Capture the cell that displays the provided text and extract its [x, y] central coordinate. 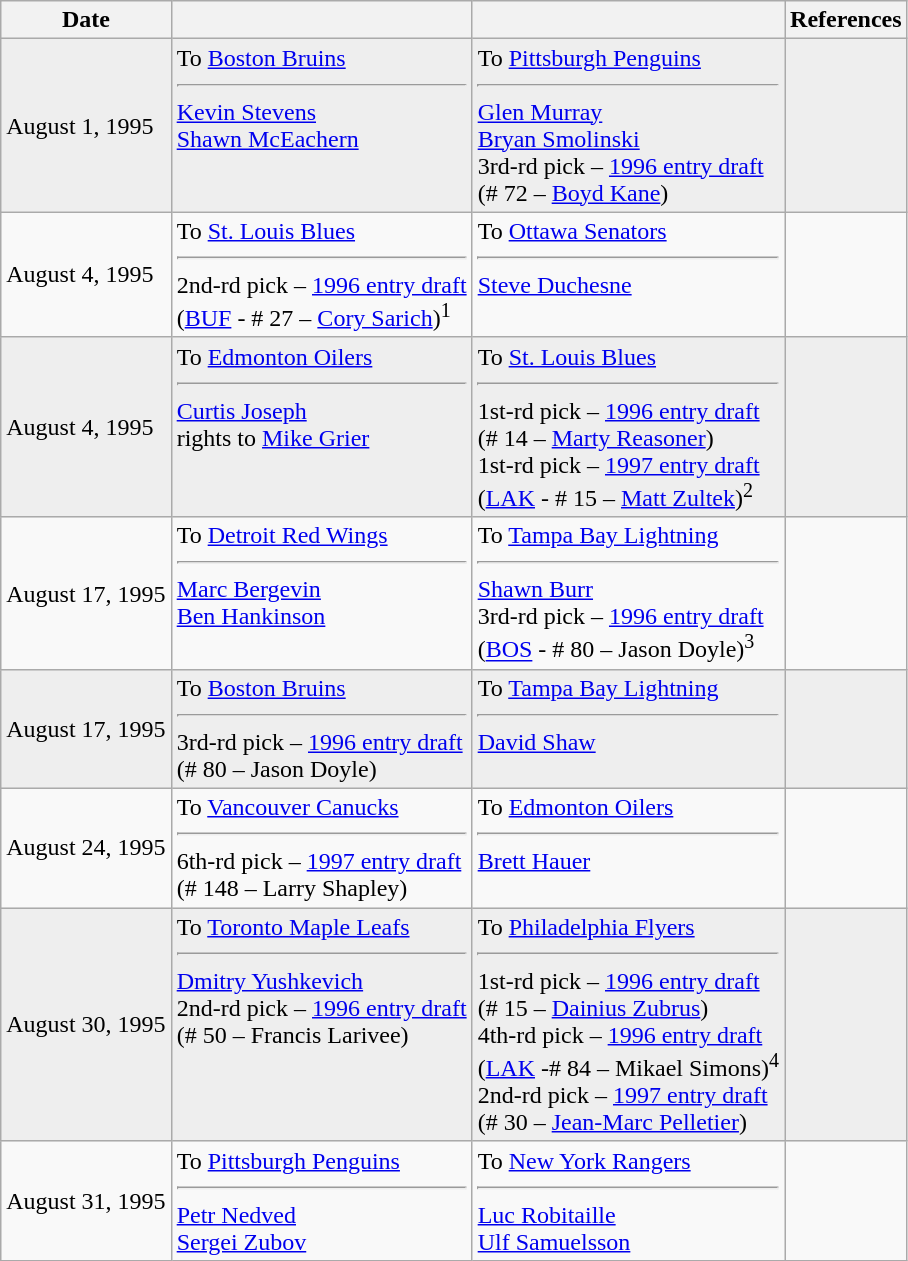
To Edmonton OilersCurtis Josephrights to Mike Grier [322, 427]
To Pittsburgh PenguinsPetr NedvedSergei Zubov [322, 1200]
To St. Louis Blues1st-rd pick – 1996 entry draft(# 14 – Marty Reasoner)1st-rd pick – 1997 entry draft(LAK - # 15 – Matt Zultek)2 [628, 427]
August 1, 1995 [86, 126]
To Tampa Bay LightningDavid Shaw [628, 730]
To Boston Bruins3rd-rd pick – 1996 entry draft(# 80 – Jason Doyle) [322, 730]
Date [86, 20]
August 30, 1995 [86, 1025]
To Toronto Maple LeafsDmitry Yushkevich2nd-rd pick – 1996 entry draft(# 50 – Francis Larivee) [322, 1025]
To Boston BruinsKevin StevensShawn McEachern [322, 126]
To Detroit Red WingsMarc BergevinBen Hankinson [322, 594]
To New York RangersLuc RobitailleUlf Samuelsson [628, 1200]
To Edmonton OilersBrett Hauer [628, 848]
References [846, 20]
To Vancouver Canucks6th-rd pick – 1997 entry draft(# 148 – Larry Shapley) [322, 848]
To Tampa Bay LightningShawn Burr3rd-rd pick – 1996 entry draft(BOS - # 80 – Jason Doyle)3 [628, 594]
To St. Louis Blues2nd-rd pick – 1996 entry draft(BUF - # 27 – Cory Sarich)1 [322, 275]
To Pittsburgh PenguinsGlen MurrayBryan Smolinski3rd-rd pick – 1996 entry draft(# 72 – Boyd Kane) [628, 126]
August 24, 1995 [86, 848]
August 31, 1995 [86, 1200]
To Ottawa SenatorsSteve Duchesne [628, 275]
